Detect which cell encompasses the target text, then output its [X, Y] center coordinate. 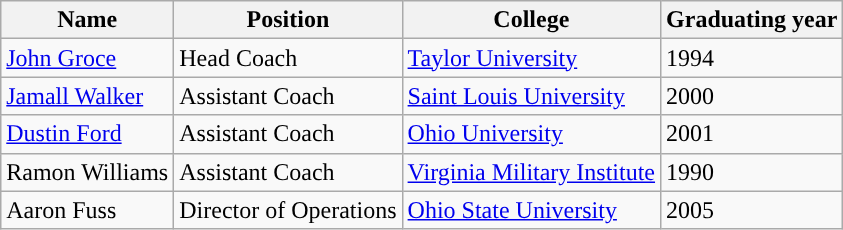
Ohio University [531, 134]
Ohio State University [531, 210]
1990 [752, 172]
Head Coach [288, 58]
2000 [752, 96]
Saint Louis University [531, 96]
2001 [752, 134]
College [531, 20]
John Groce [88, 58]
Dustin Ford [88, 134]
2005 [752, 210]
Name [88, 20]
Virginia Military Institute [531, 172]
Position [288, 20]
Jamall Walker [88, 96]
Aaron Fuss [88, 210]
1994 [752, 58]
Taylor University [531, 58]
Director of Operations [288, 210]
Graduating year [752, 20]
Ramon Williams [88, 172]
